Return the (X, Y) coordinate for the center point of the cell that contains the specified text.  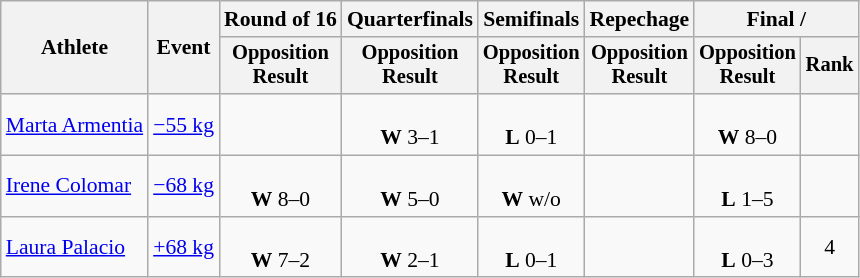
−55 kg (184, 124)
W 7–2 (280, 248)
Repechage (640, 19)
+68 kg (184, 248)
Rank (830, 66)
Laura Palacio (74, 248)
L 0–3 (748, 248)
W 3–1 (410, 124)
Semifinals (532, 19)
Final / (776, 19)
Quarterfinals (410, 19)
W 2–1 (410, 248)
Marta Armentia (74, 124)
Event (184, 48)
W 5–0 (410, 186)
Athlete (74, 48)
L 1–5 (748, 186)
4 (830, 248)
W w/o (532, 186)
−68 kg (184, 186)
Irene Colomar (74, 186)
Round of 16 (280, 19)
